Find where the given text appears and provide that cell's center as (X, Y) coordinate. 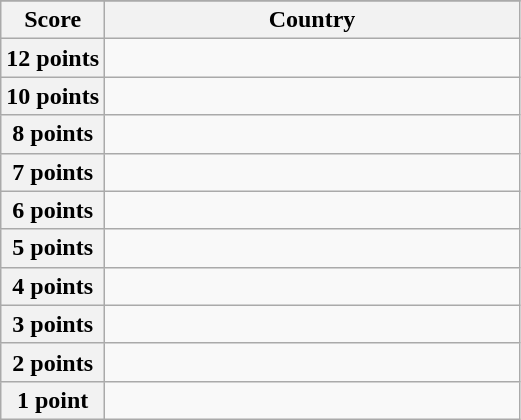
2 points (53, 362)
8 points (53, 134)
5 points (53, 248)
12 points (53, 58)
3 points (53, 324)
Score (53, 20)
7 points (53, 172)
4 points (53, 286)
10 points (53, 96)
Country (312, 20)
1 point (53, 400)
6 points (53, 210)
